Search for the cell housing the specified text and yield its [x, y] center coordinate. 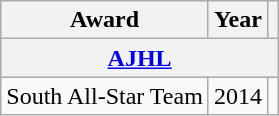
Award [105, 20]
South All-Star Team [105, 96]
AJHL [140, 58]
2014 [238, 96]
Year [238, 20]
